From the cell containing the given text, extract its center point as [X, Y] coordinate. 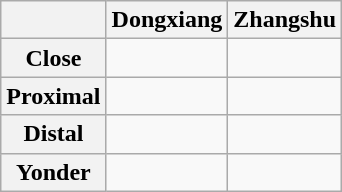
Yonder [54, 172]
Proximal [54, 96]
Zhangshu [285, 20]
Dongxiang [167, 20]
Distal [54, 134]
Close [54, 58]
